Detect which cell encompasses the target text, then output its (X, Y) center coordinate. 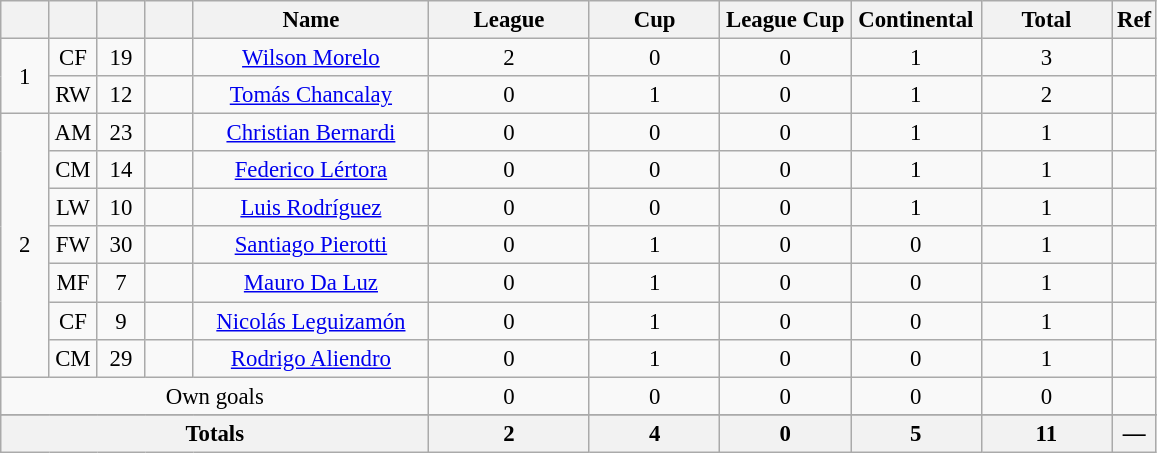
RW (73, 95)
Nicolás Leguizamón (311, 321)
19 (121, 58)
10 (121, 208)
23 (121, 133)
LW (73, 208)
12 (121, 95)
Name (311, 20)
Rodrigo Aliendro (311, 358)
Luis Rodríguez (311, 208)
Santiago Pierotti (311, 245)
Totals (215, 433)
Christian Bernardi (311, 133)
— (1134, 433)
MF (73, 283)
5 (916, 433)
Own goals (215, 396)
Continental (916, 20)
AM (73, 133)
3 (1046, 58)
30 (121, 245)
Cup (654, 20)
Mauro Da Luz (311, 283)
7 (121, 283)
FW (73, 245)
League (510, 20)
Tomás Chancalay (311, 95)
Federico Lértora (311, 170)
29 (121, 358)
14 (121, 170)
League Cup (786, 20)
Wilson Morelo (311, 58)
9 (121, 321)
4 (654, 433)
Ref (1134, 20)
11 (1046, 433)
Total (1046, 20)
